Return (X, Y) of the center of cell containing provided text 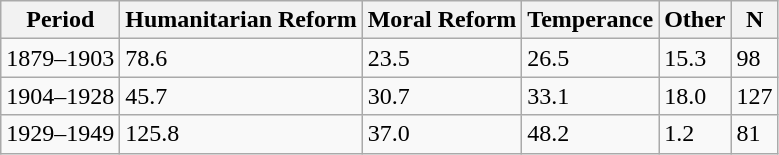
33.1 (590, 96)
37.0 (442, 134)
30.7 (442, 96)
125.8 (241, 134)
98 (754, 58)
15.3 (695, 58)
1904–1928 (60, 96)
78.6 (241, 58)
81 (754, 134)
127 (754, 96)
N (754, 20)
26.5 (590, 58)
Humanitarian Reform (241, 20)
Period (60, 20)
23.5 (442, 58)
1929–1949 (60, 134)
1879–1903 (60, 58)
18.0 (695, 96)
Other (695, 20)
Temperance (590, 20)
48.2 (590, 134)
Moral Reform (442, 20)
1.2 (695, 134)
45.7 (241, 96)
